Find where the given text appears and provide that cell's center as (X, Y) coordinate. 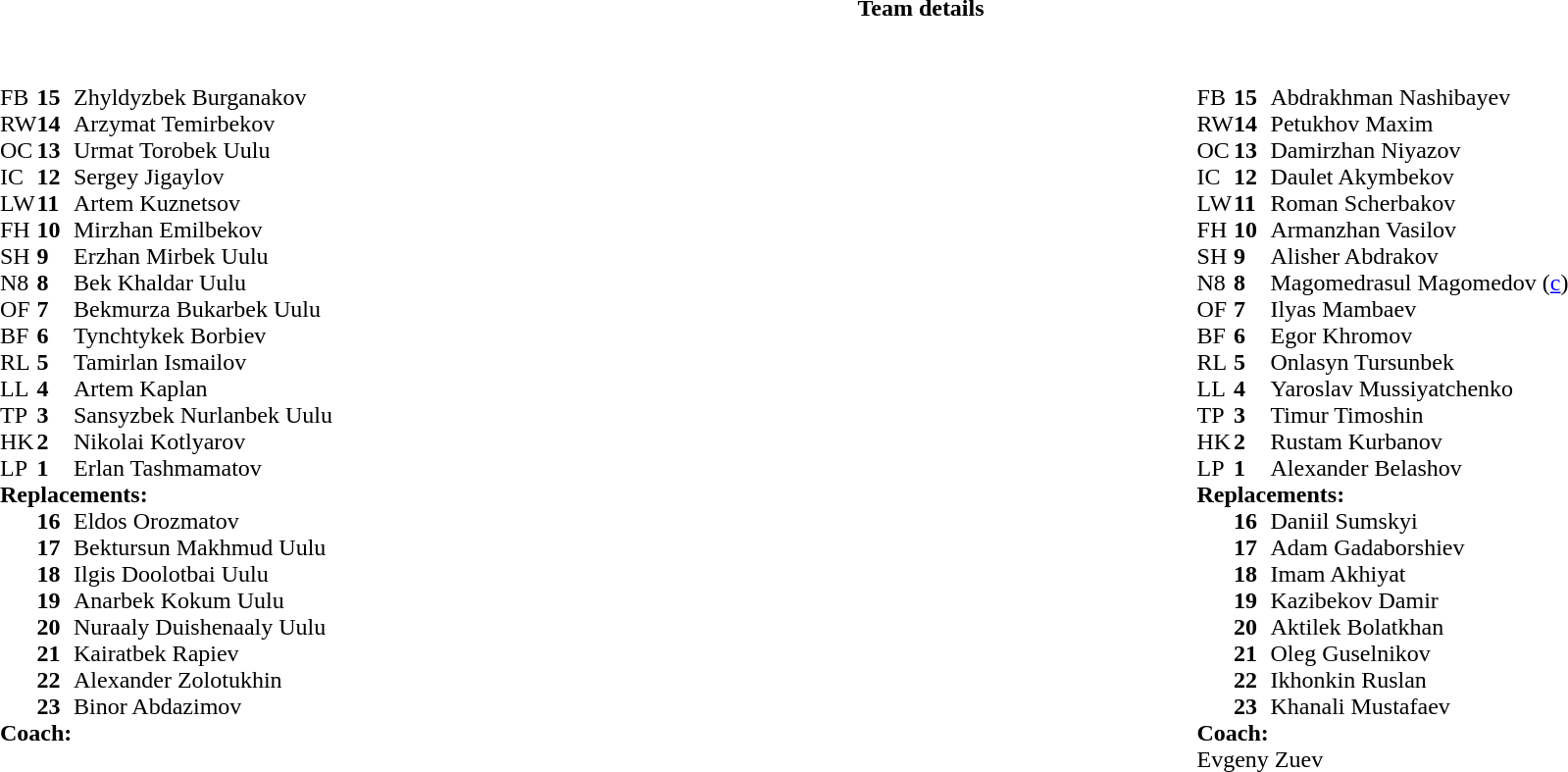
Anarbek Kokum Uulu (203, 600)
Eldos Orozmatov (203, 522)
Bek Khaldar Uulu (203, 283)
Nikolai Kotlyarov (203, 441)
Mirzhan Emilbekov (203, 230)
Tynchtykek Borbiev (203, 335)
Alexander Zolotukhin (203, 681)
Erlan Tashmamatov (203, 469)
Coach: (167, 734)
Arzymat Temirbekov (203, 124)
Artem Kaplan (203, 388)
Sergey Jigaylov (203, 177)
Tamirlan Ismailov (203, 363)
Erzhan Mirbek Uulu (203, 257)
Kairatbek Rapiev (203, 653)
Bektursun Makhmud Uulu (203, 547)
Nuraaly Duishenaaly Uulu (203, 628)
Sansyzbek Nurlanbek Uulu (203, 416)
Urmat Torobek Uulu (203, 151)
Artem Kuznetsov (203, 204)
Binor Abdazimov (203, 706)
Zhyldyzbek Burganakov (203, 98)
Replacements: (167, 494)
Bekmurza Bukarbek Uulu (203, 310)
Ilgis Doolotbai Uulu (203, 575)
